Search for the cell housing the specified text and yield its (X, Y) center coordinate. 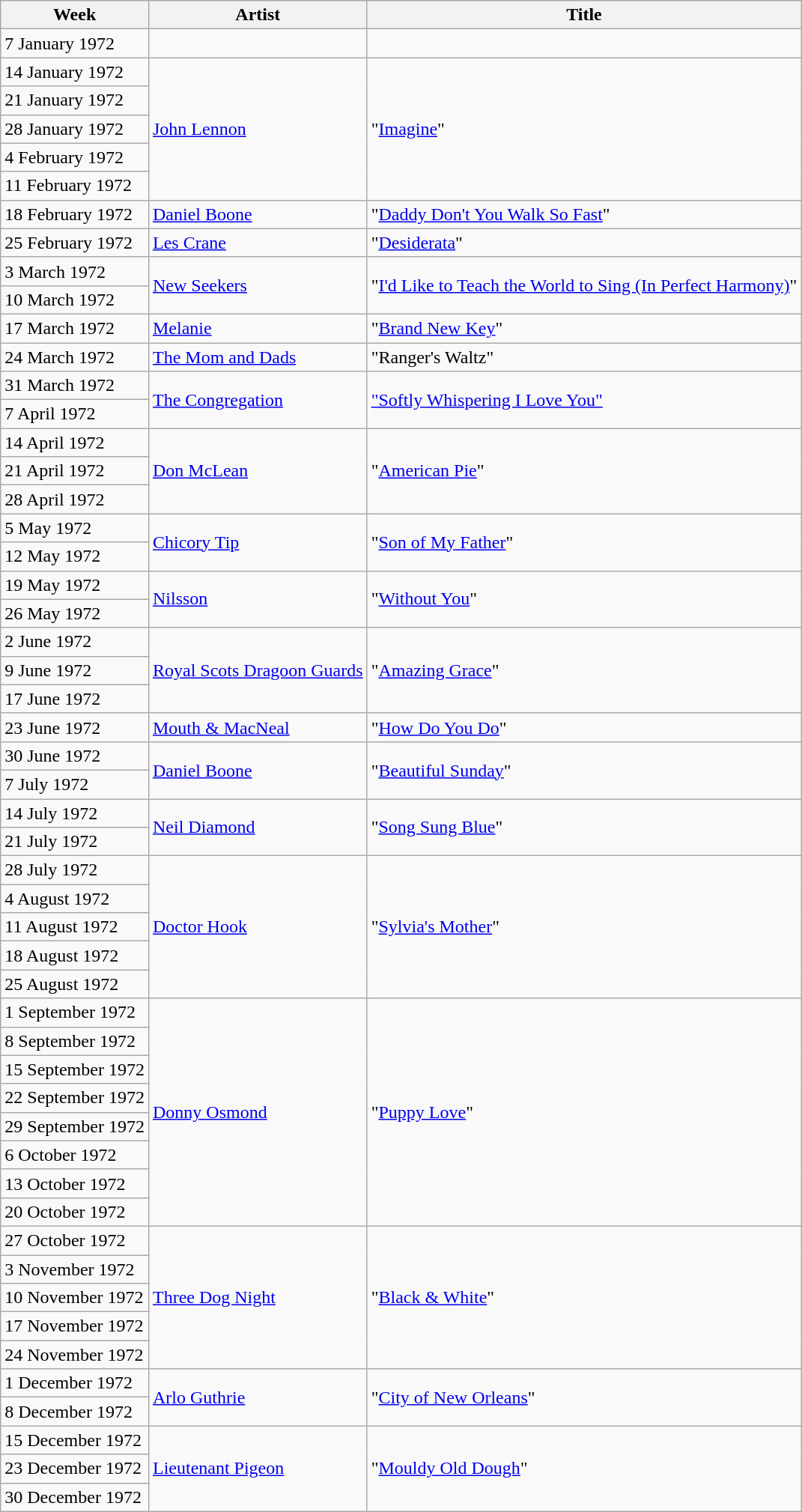
14 January 1972 (75, 72)
10 November 1972 (75, 1298)
4 February 1972 (75, 157)
"Brand New Key" (584, 328)
29 September 1972 (75, 1126)
5 May 1972 (75, 528)
Donny Osmond (258, 1112)
17 March 1972 (75, 328)
25 February 1972 (75, 243)
9 June 1972 (75, 670)
"How Do You Do" (584, 727)
Don McLean (258, 471)
"Daddy Don't You Walk So Fast" (584, 214)
8 September 1972 (75, 1041)
6 October 1972 (75, 1155)
28 July 1972 (75, 870)
The Mom and Dads (258, 357)
"Song Sung Blue" (584, 827)
8 December 1972 (75, 1412)
"Without You" (584, 599)
Title (584, 15)
23 December 1972 (75, 1469)
14 July 1972 (75, 813)
4 August 1972 (75, 899)
7 April 1972 (75, 414)
7 July 1972 (75, 784)
12 May 1972 (75, 556)
Neil Diamond (258, 827)
Week (75, 15)
28 April 1972 (75, 500)
27 October 1972 (75, 1240)
21 July 1972 (75, 842)
Nilsson (258, 599)
15 September 1972 (75, 1069)
21 January 1972 (75, 100)
"Beautiful Sunday" (584, 770)
Three Dog Night (258, 1297)
Mouth & MacNeal (258, 727)
17 June 1972 (75, 699)
"Son of My Father" (584, 542)
10 March 1972 (75, 300)
20 October 1972 (75, 1212)
"I'd Like to Teach the World to Sing (In Perfect Harmony)" (584, 285)
John Lennon (258, 129)
New Seekers (258, 285)
"Desiderata" (584, 243)
30 December 1972 (75, 1497)
"City of New Orleans" (584, 1397)
"Sylvia's Mother" (584, 927)
"Imagine" (584, 129)
3 March 1972 (75, 271)
14 April 1972 (75, 443)
Melanie (258, 328)
25 August 1972 (75, 984)
15 December 1972 (75, 1440)
"Mouldy Old Dough" (584, 1469)
31 March 1972 (75, 386)
24 November 1972 (75, 1355)
21 April 1972 (75, 471)
23 June 1972 (75, 727)
Les Crane (258, 243)
3 November 1972 (75, 1269)
Artist (258, 15)
11 February 1972 (75, 186)
"Softly Whispering I Love You" (584, 400)
30 June 1972 (75, 756)
"American Pie" (584, 471)
Royal Scots Dragoon Guards (258, 670)
28 January 1972 (75, 129)
13 October 1972 (75, 1183)
"Puppy Love" (584, 1112)
The Congregation (258, 400)
Chicory Tip (258, 542)
18 August 1972 (75, 956)
22 September 1972 (75, 1098)
"Ranger's Waltz" (584, 357)
Lieutenant Pigeon (258, 1469)
17 November 1972 (75, 1326)
"Amazing Grace" (584, 670)
Doctor Hook (258, 927)
1 September 1972 (75, 1012)
19 May 1972 (75, 585)
Arlo Guthrie (258, 1397)
26 May 1972 (75, 613)
24 March 1972 (75, 357)
11 August 1972 (75, 927)
1 December 1972 (75, 1383)
7 January 1972 (75, 43)
"Black & White" (584, 1297)
18 February 1972 (75, 214)
2 June 1972 (75, 642)
